For the text-containing cell, return its midpoint in (X, Y) coordinate format. 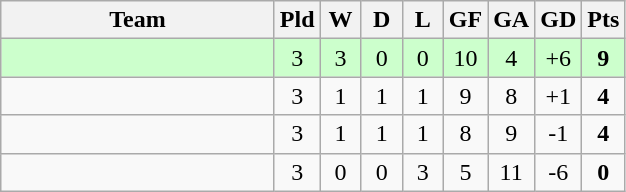
GF (465, 20)
+6 (558, 58)
5 (465, 172)
11 (512, 172)
-1 (558, 134)
Team (138, 20)
W (340, 20)
L (422, 20)
10 (465, 58)
GD (558, 20)
D (382, 20)
GA (512, 20)
Pts (604, 20)
Pld (297, 20)
+1 (558, 96)
-6 (558, 172)
